For the text-containing cell, return its midpoint in (x, y) coordinate format. 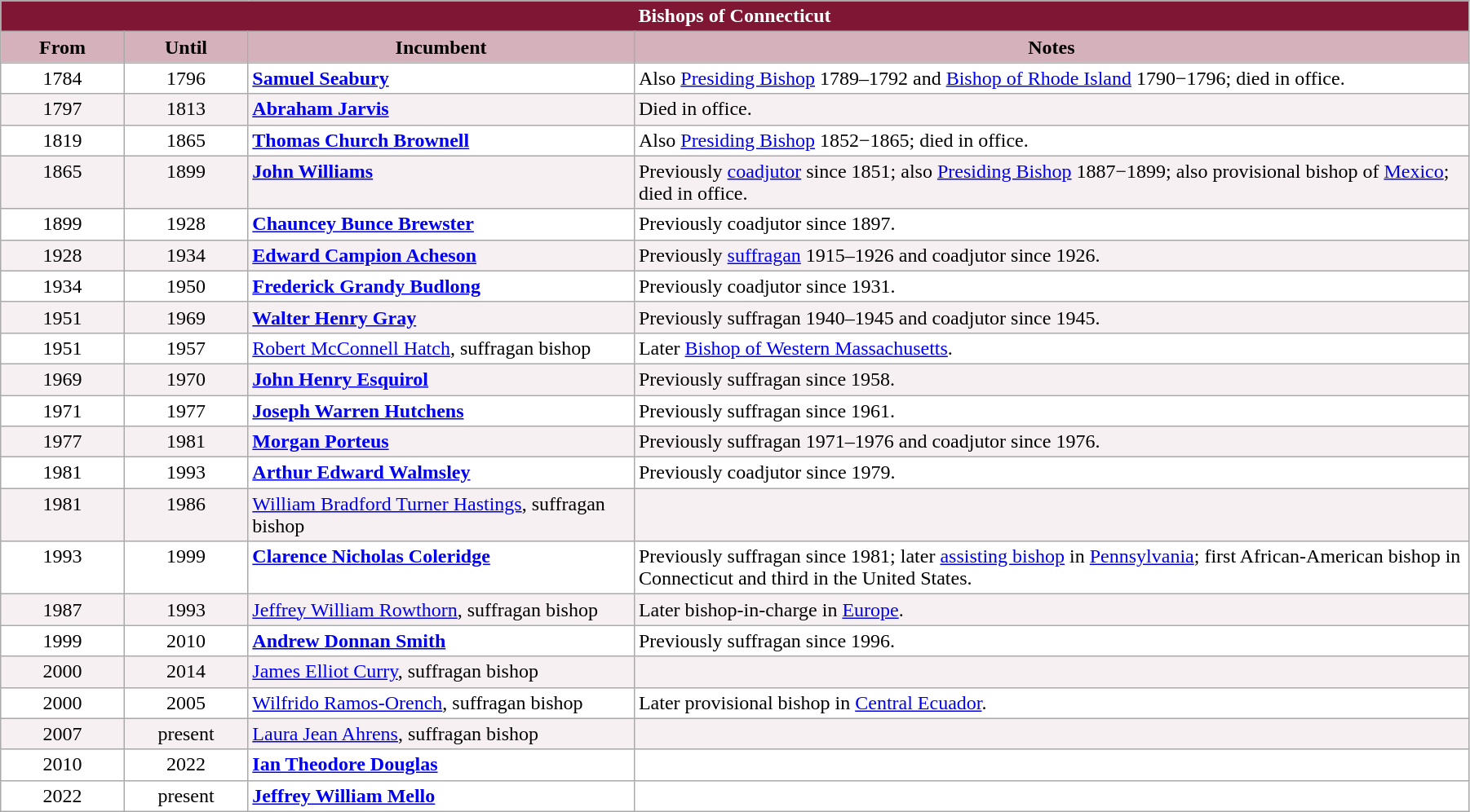
Notes (1051, 47)
1797 (63, 109)
Ian Theodore Douglas (441, 765)
Previously suffragan since 1981; later assisting bishop in Pennsylvania; first African-American bishop in Connecticut and third in the United States. (1051, 567)
Wilfrido Ramos-Orench, suffragan bishop (441, 703)
From (63, 47)
1796 (186, 78)
Previously coadjutor since 1979. (1051, 473)
1957 (186, 348)
Morgan Porteus (441, 442)
Bishops of Connecticut (735, 16)
Walter Henry Gray (441, 317)
Incumbent (441, 47)
Previously coadjutor since 1897. (1051, 224)
Jeffrey William Rowthorn, suffragan bishop (441, 610)
Frederick Grandy Budlong (441, 286)
1987 (63, 610)
Laura Jean Ahrens, suffragan bishop (441, 734)
2005 (186, 703)
1986 (186, 515)
Also Presiding Bishop 1789–1792 and Bishop of Rhode Island 1790−1796; died in office. (1051, 78)
Samuel Seabury (441, 78)
Later provisional bishop in Central Ecuador. (1051, 703)
1813 (186, 109)
Andrew Donnan Smith (441, 641)
Previously suffragan 1940–1945 and coadjutor since 1945. (1051, 317)
Previously suffragan 1971–1976 and coadjutor since 1976. (1051, 442)
Joseph Warren Hutchens (441, 410)
1970 (186, 379)
John Williams (441, 183)
Later Bishop of Western Massachusetts. (1051, 348)
Previously suffragan 1915–1926 and coadjutor since 1926. (1051, 255)
1784 (63, 78)
Edward Campion Acheson (441, 255)
Arthur Edward Walmsley (441, 473)
Previously suffragan since 1958. (1051, 379)
Thomas Church Brownell (441, 140)
Also Presiding Bishop 1852−1865; died in office. (1051, 140)
1971 (63, 410)
2014 (186, 672)
Jeffrey William Mello (441, 796)
Robert McConnell Hatch, suffragan bishop (441, 348)
2007 (63, 734)
Previously coadjutor since 1851; also Presiding Bishop 1887−1899; also provisional bishop of Mexico; died in office. (1051, 183)
Previously coadjutor since 1931. (1051, 286)
James Elliot Curry, suffragan bishop (441, 672)
Died in office. (1051, 109)
Later bishop-in-charge in Europe. (1051, 610)
Abraham Jarvis (441, 109)
1950 (186, 286)
John Henry Esquirol (441, 379)
William Bradford Turner Hastings, suffragan bishop (441, 515)
Until (186, 47)
Previously suffragan since 1996. (1051, 641)
Clarence Nicholas Coleridge (441, 567)
Chauncey Bunce Brewster (441, 224)
1819 (63, 140)
Previously suffragan since 1961. (1051, 410)
